Determine the (x, y) coordinate at the center of the cell enclosing the given text.  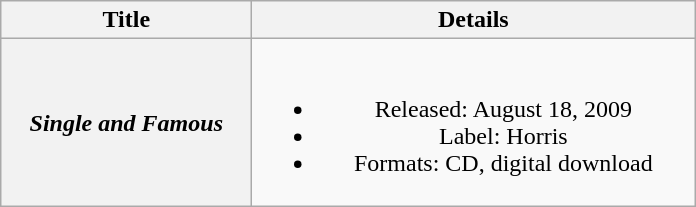
Details (474, 20)
Title (126, 20)
Single and Famous (126, 122)
Released: August 18, 2009Label: HorrisFormats: CD, digital download (474, 122)
